Determine the [X, Y] coordinate at the center of the cell enclosing the given text.  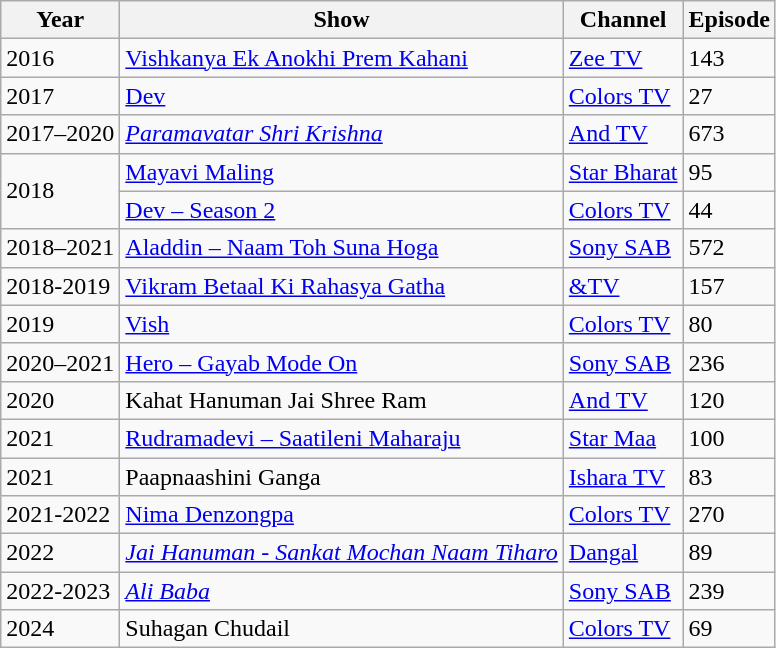
2018 [60, 191]
Star Maa [623, 438]
Rudramadevi – Saatileni Maharaju [342, 438]
572 [729, 248]
2017 [60, 96]
143 [729, 58]
Mayavi Maling [342, 172]
2017–2020 [60, 134]
2020 [60, 400]
Star Bharat [623, 172]
Paapnaashini Ganga [342, 477]
Dev [342, 96]
Nima Denzongpa [342, 515]
2016 [60, 58]
270 [729, 515]
Vish [342, 324]
27 [729, 96]
Ishara TV [623, 477]
Suhagan Chudail [342, 629]
100 [729, 438]
2022 [60, 553]
Vishkanya Ek Anokhi Prem Kahani [342, 58]
2021-2022 [60, 515]
Hero – Gayab Mode On [342, 362]
Ali Baba [342, 591]
Episode [729, 20]
Aladdin – Naam Toh Suna Hoga [342, 248]
Channel [623, 20]
&TV [623, 286]
239 [729, 591]
80 [729, 324]
Year [60, 20]
2020–2021 [60, 362]
236 [729, 362]
89 [729, 553]
2018–2021 [60, 248]
44 [729, 210]
69 [729, 629]
Vikram Betaal Ki Rahasya Gatha [342, 286]
2019 [60, 324]
Zee TV [623, 58]
120 [729, 400]
Jai Hanuman - Sankat Mochan Naam Tiharo [342, 553]
Dev – Season 2 [342, 210]
Kahat Hanuman Jai Shree Ram [342, 400]
83 [729, 477]
2018-2019 [60, 286]
673 [729, 134]
Dangal [623, 553]
95 [729, 172]
Show [342, 20]
157 [729, 286]
2024 [60, 629]
Paramavatar Shri Krishna [342, 134]
2022-2023 [60, 591]
